Output the [X, Y] coordinate of the center of the cell containing the given text.  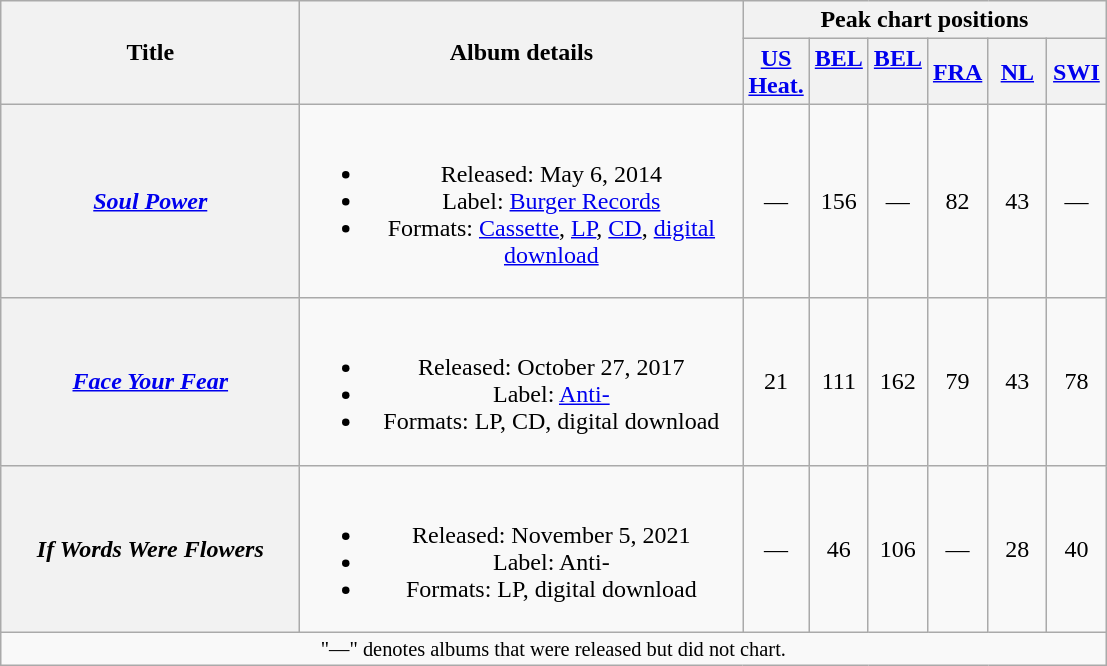
78 [1076, 382]
46 [838, 548]
Soul Power [150, 201]
111 [838, 382]
FRA [957, 72]
"—" denotes albums that were released but did not chart. [554, 649]
SWI [1076, 72]
Released: November 5, 2021Label: Anti-Formats: LP, digital download [522, 548]
Face Your Fear [150, 382]
Peak chart positions [924, 20]
82 [957, 201]
NL [1018, 72]
USHeat. [776, 72]
156 [838, 201]
If Words Were Flowers [150, 548]
Released: May 6, 2014Label: Burger RecordsFormats: Cassette, LP, CD, digital download [522, 201]
21 [776, 382]
40 [1076, 548]
162 [898, 382]
Released: October 27, 2017Label: Anti-Formats: LP, CD, digital download [522, 382]
79 [957, 382]
28 [1018, 548]
106 [898, 548]
Album details [522, 52]
Title [150, 52]
